From the cell containing the given text, extract its center point as (X, Y) coordinate. 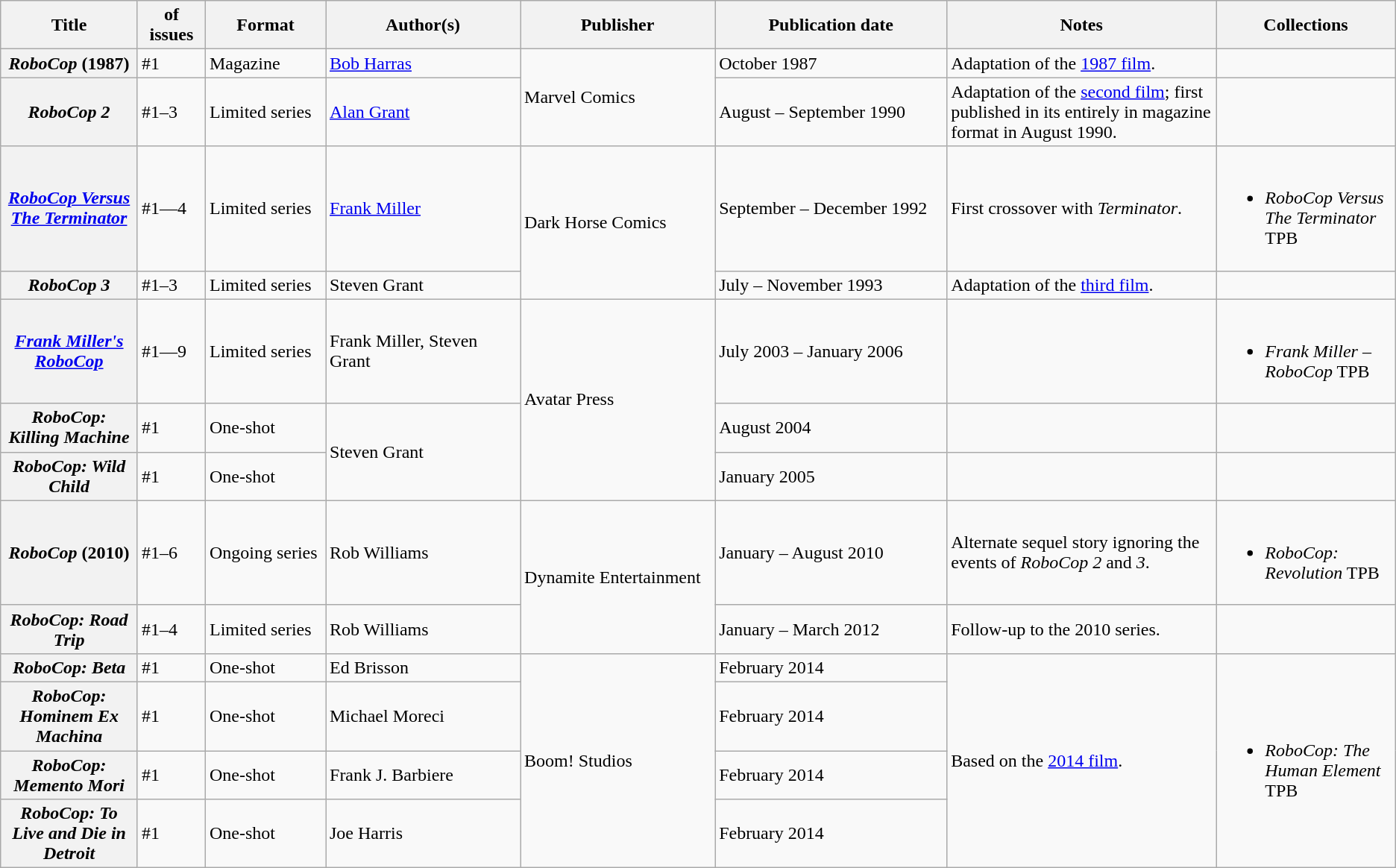
Alternate sequel story ignoring the events of RoboCop 2 and 3. (1081, 553)
Avatar Press (617, 400)
Magazine (265, 63)
September – December 1992 (831, 209)
RoboCop (1987) (69, 63)
RoboCop (2010) (69, 553)
RoboCop: Road Trip (69, 629)
January – March 2012 (831, 629)
#1—9 (172, 351)
Author(s) (422, 25)
of issues (172, 25)
Frank Miller (422, 209)
August 2004 (831, 428)
RoboCop 2 (69, 112)
RoboCop: Killing Machine (69, 428)
RoboCop Versus The Terminator TPB (1307, 209)
RoboCop: To Live and Die in Detroit (69, 834)
Dynamite Entertainment (617, 577)
RoboCop: Memento Mori (69, 774)
RoboCop: Hominem Ex Machina (69, 716)
Adaptation of the third film. (1081, 285)
#1–6 (172, 553)
Notes (1081, 25)
Frank J. Barbiere (422, 774)
July 2003 – January 2006 (831, 351)
RoboCop: The Human Element TPB (1307, 761)
Adaptation of the second film; first published in its entirely in magazine format in August 1990. (1081, 112)
Alan Grant (422, 112)
Title (69, 25)
Format (265, 25)
#1–4 (172, 629)
Ed Brisson (422, 667)
Publication date (831, 25)
First crossover with Terminator. (1081, 209)
Ongoing series (265, 553)
Follow-up to the 2010 series. (1081, 629)
RoboCop Versus The Terminator (69, 209)
Publisher (617, 25)
Boom! Studios (617, 761)
RoboCop: Beta (69, 667)
Dark Horse Comics (617, 222)
Frank Miller's RoboCop (69, 351)
August – September 1990 (831, 112)
Adaptation of the 1987 film. (1081, 63)
Frank Miller, Steven Grant (422, 351)
RoboCop: Revolution TPB (1307, 553)
RoboCop 3 (69, 285)
Based on the 2014 film. (1081, 761)
#1—4 (172, 209)
January – August 2010 (831, 553)
Frank Miller – RoboCop TPB (1307, 351)
January 2005 (831, 476)
Michael Moreci (422, 716)
October 1987 (831, 63)
July – November 1993 (831, 285)
Joe Harris (422, 834)
Marvel Comics (617, 98)
Collections (1307, 25)
Bob Harras (422, 63)
RoboCop: Wild Child (69, 476)
